Find where the given text appears and provide that cell's center as (x, y) coordinate. 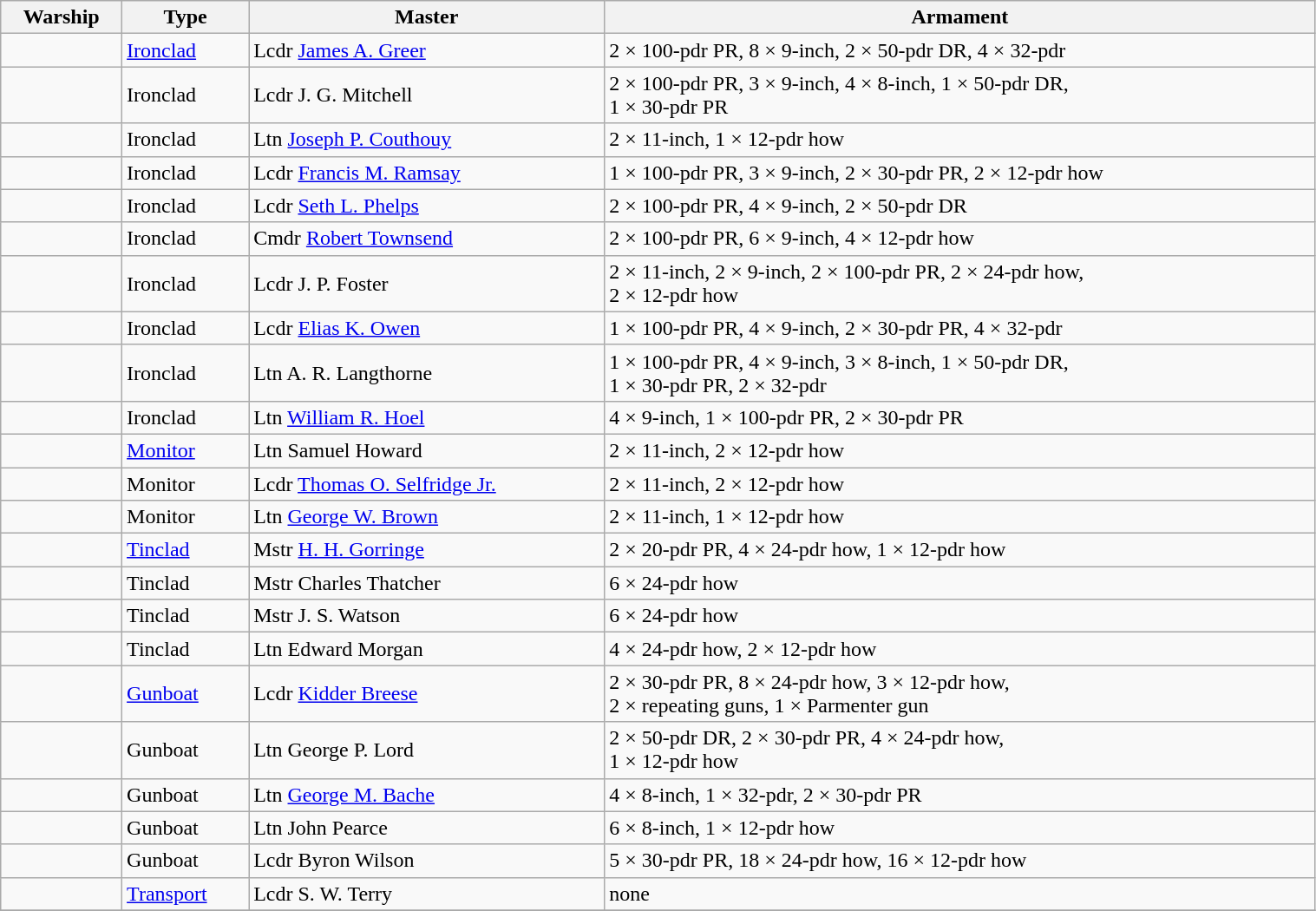
1 × 100-pdr PR, 4 × 9-inch, 3 × 8-inch, 1 × 50-pdr DR, 1 × 30-pdr PR, 2 × 32-pdr (959, 373)
Mstr H. H. Gorringe (427, 550)
Type (186, 17)
Lcdr Seth L. Phelps (427, 206)
Lcdr James A. Greer (427, 50)
Ltn George M. Bache (427, 795)
Ltn Samuel Howard (427, 450)
Ltn John Pearce (427, 828)
5 × 30-pdr PR, 18 × 24-pdr how, 16 × 12-pdr how (959, 861)
Ltn William R. Hoel (427, 417)
Armament (959, 17)
Mstr J. S. Watson (427, 616)
2 × 11-inch, 2 × 9-inch, 2 × 100-pdr PR, 2 × 24-pdr how, 2 × 12-pdr how (959, 283)
1 × 100-pdr PR, 4 × 9-inch, 2 × 30-pdr PR, 4 × 32-pdr (959, 328)
Lcdr Byron Wilson (427, 861)
Lcdr Thomas O. Selfridge Jr. (427, 483)
2 × 100-pdr PR, 3 × 9-inch, 4 × 8-inch, 1 × 50-pdr DR,1 × 30-pdr PR (959, 95)
Lcdr J. G. Mitchell (427, 95)
Lcdr S. W. Terry (427, 894)
6 × 8-inch, 1 × 12-pdr how (959, 828)
Master (427, 17)
Ltn George W. Brown (427, 517)
1 × 100-pdr PR, 3 × 9-inch, 2 × 30-pdr PR, 2 × 12-pdr how (959, 173)
Ltn George P. Lord (427, 750)
4 × 8-inch, 1 × 32-pdr, 2 × 30-pdr PR (959, 795)
2 × 100-pdr PR, 8 × 9-inch, 2 × 50-pdr DR, 4 × 32-pdr (959, 50)
Lcdr Elias K. Owen (427, 328)
Lcdr Kidder Breese (427, 694)
Cmdr Robert Townsend (427, 239)
4 × 9-inch, 1 × 100-pdr PR, 2 × 30-pdr PR (959, 417)
none (959, 894)
2 × 20-pdr PR, 4 × 24-pdr how, 1 × 12-pdr how (959, 550)
Ltn Joseph P. Couthouy (427, 140)
2 × 30-pdr PR, 8 × 24-pdr how, 3 × 12-pdr how, 2 × repeating guns, 1 × Parmenter gun (959, 694)
4 × 24-pdr how, 2 × 12-pdr how (959, 649)
Lcdr Francis M. Ramsay (427, 173)
2 × 100-pdr PR, 6 × 9-inch, 4 × 12-pdr how (959, 239)
Transport (186, 894)
Ltn Edward Morgan (427, 649)
Mstr Charles Thatcher (427, 583)
2 × 50-pdr DR, 2 × 30-pdr PR, 4 × 24-pdr how,1 × 12-pdr how (959, 750)
Lcdr J. P. Foster (427, 283)
Warship (62, 17)
Ltn A. R. Langthorne (427, 373)
2 × 100-pdr PR, 4 × 9-inch, 2 × 50-pdr DR (959, 206)
